Find where the given text appears and provide that cell's center as (X, Y) coordinate. 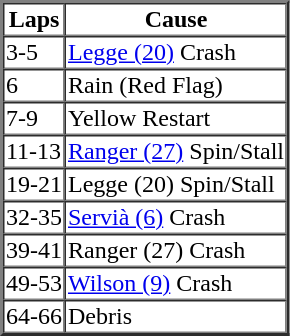
3-5 (34, 52)
Servià (6) Crash (176, 218)
Cause (176, 20)
Legge (20) Spin/Stall (176, 184)
Ranger (27) Spin/Stall (176, 152)
11-13 (34, 152)
Rain (Red Flag) (176, 86)
6 (34, 86)
Legge (20) Crash (176, 52)
39-41 (34, 250)
Ranger (27) Crash (176, 250)
32-35 (34, 218)
64-66 (34, 316)
7-9 (34, 118)
Wilson (9) Crash (176, 284)
Laps (34, 20)
19-21 (34, 184)
Debris (176, 316)
49-53 (34, 284)
Yellow Restart (176, 118)
